Detect which cell encompasses the target text, then output its (x, y) center coordinate. 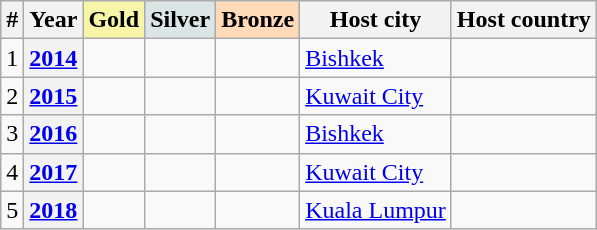
Kuala Lumpur (376, 210)
2014 (54, 58)
Year (54, 20)
1 (12, 58)
Silver (180, 20)
2 (12, 96)
2016 (54, 134)
Host country (524, 20)
4 (12, 172)
2017 (54, 172)
# (12, 20)
Gold (114, 20)
2018 (54, 210)
2015 (54, 96)
Bronze (258, 20)
3 (12, 134)
5 (12, 210)
Host city (376, 20)
